Locate the cell with the specified text and output its [X, Y] center coordinate. 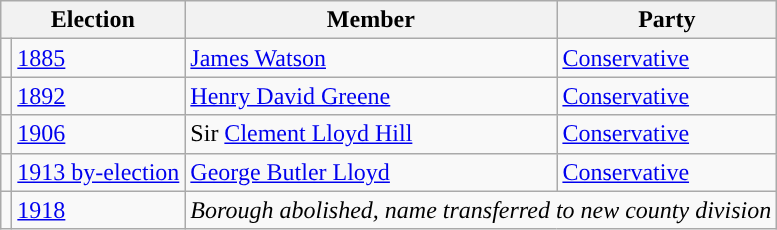
Member [371, 20]
James Watson [371, 58]
Borough abolished, name transferred to new county division [481, 210]
1913 by-election [98, 172]
Election [93, 20]
Henry David Greene [371, 96]
1906 [98, 134]
George Butler Lloyd [371, 172]
Party [667, 20]
1918 [98, 210]
1892 [98, 96]
Sir Clement Lloyd Hill [371, 134]
1885 [98, 58]
